Search for the cell housing the specified text and yield its [x, y] center coordinate. 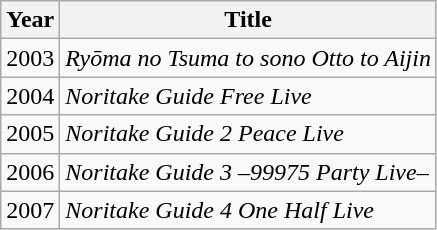
Noritake Guide 3 –99975 Party Live– [248, 172]
Year [30, 20]
Noritake Guide 2 Peace Live [248, 134]
2006 [30, 172]
2005 [30, 134]
Title [248, 20]
2003 [30, 58]
Ryōma no Tsuma to sono Otto to Aijin [248, 58]
2007 [30, 210]
Noritake Guide 4 One Half Live [248, 210]
Noritake Guide Free Live [248, 96]
2004 [30, 96]
